Identify which cell holds the provided text, then report its [X, Y] central coordinate. 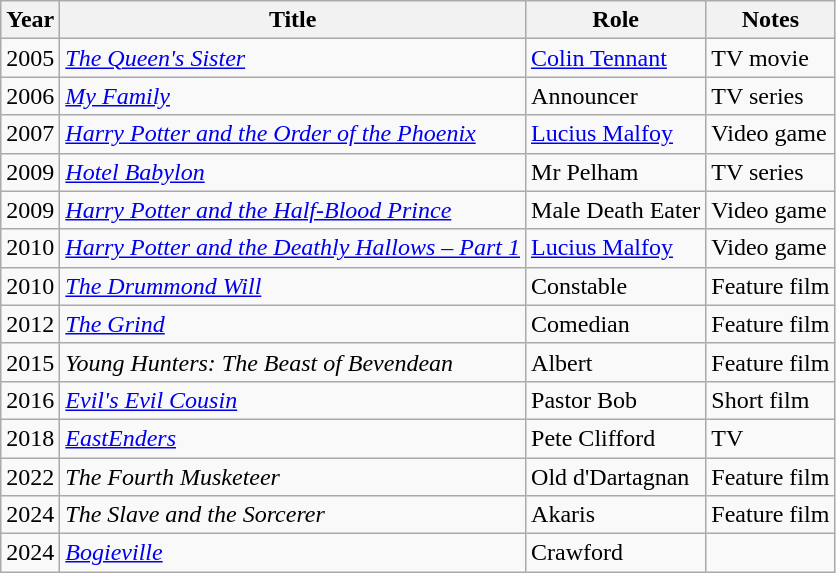
2012 [30, 324]
Notes [770, 20]
2006 [30, 96]
Year [30, 20]
2005 [30, 58]
Pete Clifford [616, 438]
2015 [30, 362]
TV movie [770, 58]
Short film [770, 400]
Colin Tennant [616, 58]
My Family [293, 96]
Announcer [616, 96]
The Drummond Will [293, 286]
Harry Potter and the Deathly Hallows – Part 1 [293, 248]
TV [770, 438]
Old d'Dartagnan [616, 477]
Harry Potter and the Half-Blood Prince [293, 210]
Hotel Babylon [293, 172]
Male Death Eater [616, 210]
Mr Pelham [616, 172]
Constable [616, 286]
Bogieville [293, 553]
Crawford [616, 553]
The Queen's Sister [293, 58]
The Slave and the Sorcerer [293, 515]
Role [616, 20]
Title [293, 20]
2018 [30, 438]
2022 [30, 477]
EastEnders [293, 438]
Evil's Evil Cousin [293, 400]
Harry Potter and the Order of the Phoenix [293, 134]
Pastor Bob [616, 400]
Akaris [616, 515]
Young Hunters: The Beast of Bevendean [293, 362]
2016 [30, 400]
The Grind [293, 324]
Comedian [616, 324]
Albert [616, 362]
2007 [30, 134]
The Fourth Musketeer [293, 477]
